Find where the given text appears and provide that cell's center as (X, Y) coordinate. 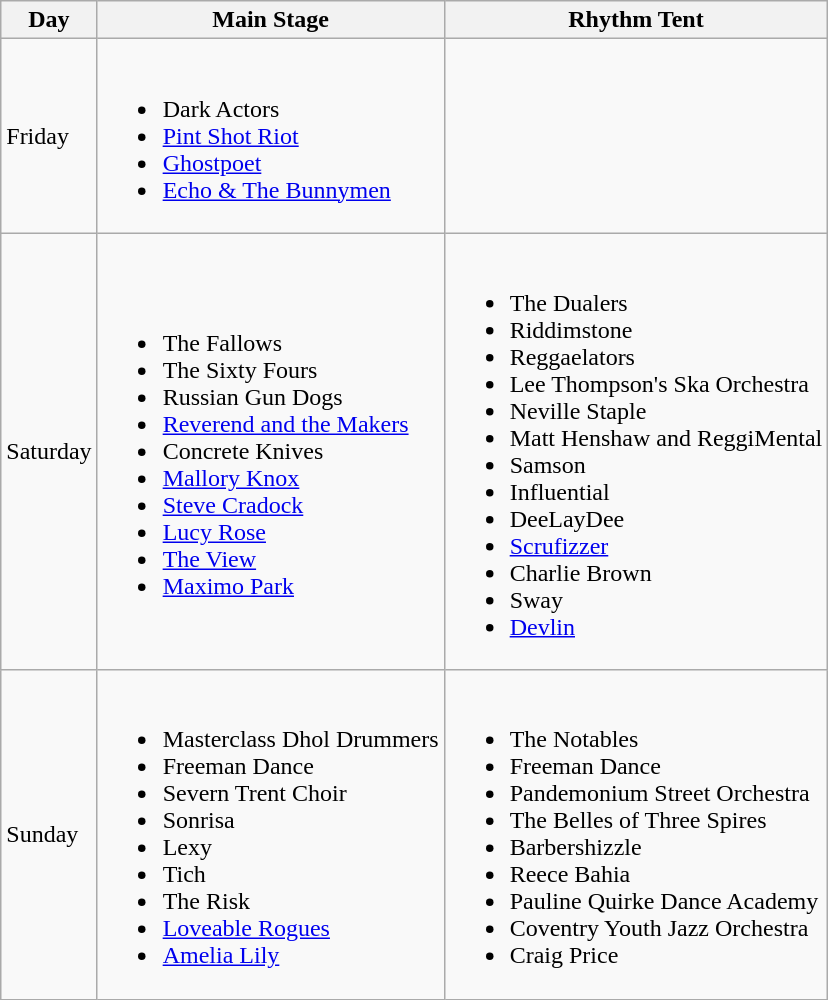
Rhythm Tent (636, 20)
Dark ActorsPint Shot RiotGhostpoetEcho & The Bunnymen (270, 136)
The FallowsThe Sixty FoursRussian Gun DogsReverend and the MakersConcrete KnivesMallory KnoxSteve CradockLucy RoseThe ViewMaximo Park (270, 452)
Masterclass Dhol DrummersFreeman DanceSevern Trent ChoirSonrisaLexyTichThe RiskLoveable RoguesAmelia Lily (270, 834)
Day (49, 20)
Sunday (49, 834)
Saturday (49, 452)
Friday (49, 136)
Main Stage (270, 20)
